Determine the [x, y] coordinate at the center of the cell enclosing the given text.  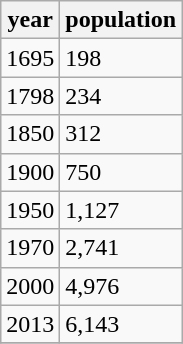
1970 [30, 248]
4,976 [121, 286]
1850 [30, 134]
6,143 [121, 324]
1900 [30, 172]
2000 [30, 286]
198 [121, 58]
2013 [30, 324]
1,127 [121, 210]
2,741 [121, 248]
1798 [30, 96]
1950 [30, 210]
1695 [30, 58]
750 [121, 172]
312 [121, 134]
population [121, 20]
year [30, 20]
234 [121, 96]
